Search for the cell housing the specified text and yield its (x, y) center coordinate. 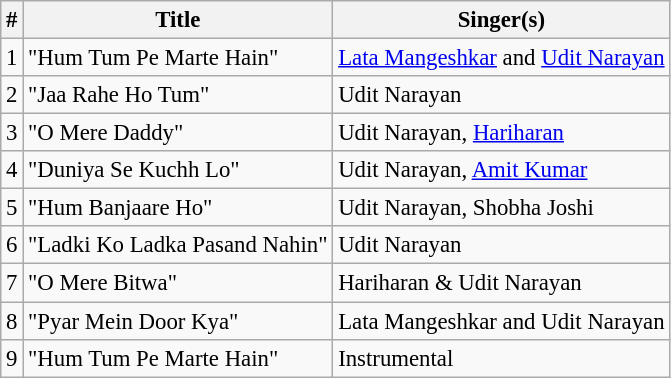
Instrumental (502, 358)
"O Mere Bitwa" (178, 283)
5 (12, 208)
Udit Narayan, Shobha Joshi (502, 208)
"Hum Banjaare Ho" (178, 208)
7 (12, 283)
"Duniya Se Kuchh Lo" (178, 170)
9 (12, 358)
2 (12, 95)
Udit Narayan, Amit Kumar (502, 170)
"Pyar Mein Door Kya" (178, 321)
Title (178, 20)
# (12, 20)
"Ladki Ko Ladka Pasand Nahin" (178, 245)
8 (12, 321)
6 (12, 245)
3 (12, 133)
1 (12, 58)
Hariharan & Udit Narayan (502, 283)
4 (12, 170)
"O Mere Daddy" (178, 133)
Singer(s) (502, 20)
"Jaa Rahe Ho Tum" (178, 95)
Udit Narayan, Hariharan (502, 133)
